Pinpoint the cell where the given text exists, returning its (X, Y) midpoint coordinate. 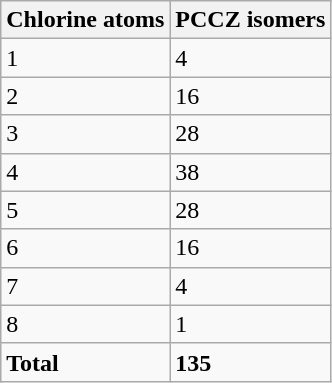
8 (86, 324)
135 (250, 362)
7 (86, 286)
PCCZ isomers (250, 20)
5 (86, 210)
38 (250, 172)
Total (86, 362)
6 (86, 248)
2 (86, 96)
3 (86, 134)
Chlorine atoms (86, 20)
